Detect which cell encompasses the target text, then output its [X, Y] center coordinate. 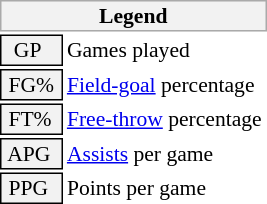
Games played [166, 50]
Free-throw percentage [166, 120]
APG [31, 154]
Legend [134, 16]
FG% [31, 85]
PPG [31, 188]
Field-goal percentage [166, 85]
Points per game [166, 188]
FT% [31, 120]
Assists per game [166, 154]
GP [31, 50]
